Return the (x, y) coordinate for the center point of the cell that contains the specified text.  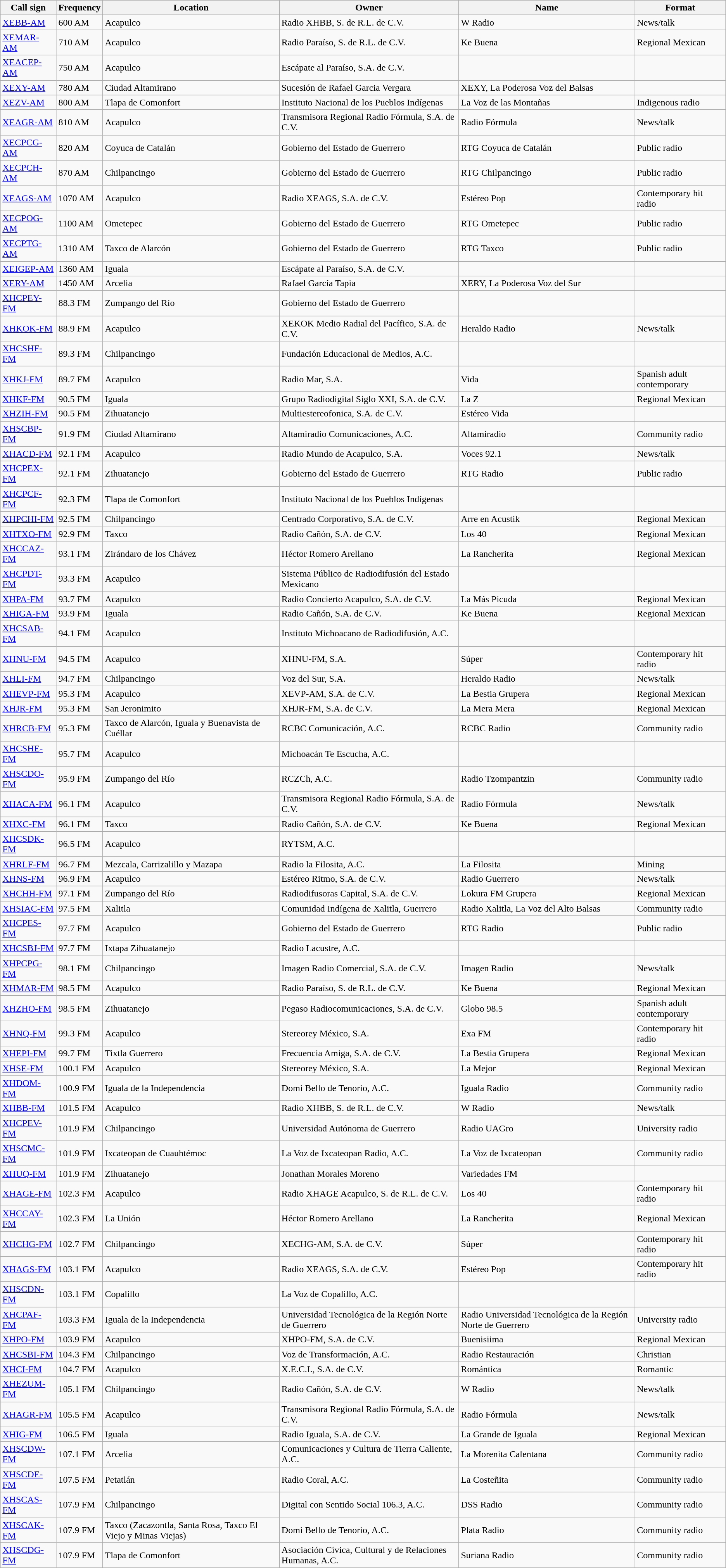
Radio Lacustre, A.C. (369, 948)
XHCHH-FM (28, 893)
XEACEP-AM (28, 67)
XHXC-FM (28, 824)
Voz del Sur, S.A. (369, 679)
RTG Taxco (547, 248)
870 AM (80, 173)
XHPCPG-FM (28, 969)
Pegaso Radiocomunicaciones, S.A. de C.V. (369, 1008)
Zirándaro de los Chávez (191, 554)
XHNU-FM, S.A. (369, 659)
XHCPEX-FM (28, 474)
XHCPAF-FM (28, 1320)
Taxco de Alarcón (191, 248)
102.7 FM (80, 1244)
La Morenita Calentana (547, 1454)
Suriana Radio (547, 1555)
88.3 FM (80, 303)
Xalitla (191, 908)
Owner (369, 8)
XHEVP-FM (28, 694)
104.3 FM (80, 1354)
Radio Concierto Acapulco, S.A. de C.V. (369, 599)
XHZHO-FM (28, 1008)
96.7 FM (80, 864)
Arre en Acustik (547, 519)
Location (191, 8)
Sucesión de Rafael Garcia Vergara (369, 88)
Radio Iguala, S.A. de C.V. (369, 1434)
Voces 92.1 (547, 454)
Radio Mundo de Acapulco, S.A. (369, 454)
Altamiradio Comunicaciones, A.C. (369, 433)
La Z (547, 399)
XHAGE-FM (28, 1193)
La Filosita (547, 864)
91.9 FM (80, 433)
600 AM (80, 22)
Instituto Michoacano de Radiodifusión, A.C. (369, 634)
XEIGEP-AM (28, 269)
1070 AM (80, 198)
XHMAR-FM (28, 988)
93.3 FM (80, 579)
104.7 FM (80, 1369)
Imagen Radio Comercial, S.A. de C.V. (369, 969)
Ixtapa Zihuatanejo (191, 948)
XHLI-FM (28, 679)
780 AM (80, 88)
XHNQ-FM (28, 1034)
XHCSBI-FM (28, 1354)
XEXY, La Poderosa Voz del Balsas (547, 88)
La Voz de las Montañas (547, 102)
Voz de Transformación, A.C. (369, 1354)
Multiestereofonica, S.A. de C.V. (369, 414)
92.5 FM (80, 519)
La Costeñita (547, 1480)
Taxco de Alarcón, Iguala y Buenavista de Cuéllar (191, 728)
Centrado Corporativo, S.A. de C.V. (369, 519)
92.3 FM (80, 499)
Asociación Cívica, Cultural y de Relaciones Humanas, A.C. (369, 1555)
XHSCMC-FM (28, 1153)
XHZIH-FM (28, 414)
750 AM (80, 67)
Globo 98.5 (547, 1008)
Radio Mar, S.A. (369, 379)
Frecuencia Amiga, S.A. de C.V. (369, 1053)
XEAGR-AM (28, 123)
Taxco (Zacazontla, Santa Rosa, Taxco El Viejo y Minas Viejas) (191, 1530)
Jonathan Morales Moreno (369, 1173)
94.5 FM (80, 659)
Digital con Sentido Social 106.3, A.C. (369, 1504)
XECPCH-AM (28, 173)
XHCPES-FM (28, 928)
San Jeronimito (191, 708)
Radio Coral, A.C. (369, 1480)
RCBC Comunicación, A.C. (369, 728)
La Voz de Ixcateopan (547, 1153)
800 AM (80, 102)
Universidad Tecnológica de la Región Norte de Guerrero (369, 1320)
93.7 FM (80, 599)
Mining (680, 864)
Exa FM (547, 1034)
99.3 FM (80, 1034)
Ixcateopan de Cuauhtémoc (191, 1153)
107.1 FM (80, 1454)
97.5 FM (80, 908)
La Unión (191, 1218)
98.1 FM (80, 969)
XHSCDN-FM (28, 1294)
XECPCG-AM (28, 147)
Ometepec (191, 223)
XEMAR-AM (28, 43)
XHIGA-FM (28, 614)
XHKOK-FM (28, 329)
Iguala Radio (547, 1088)
1100 AM (80, 223)
103.9 FM (80, 1340)
92.9 FM (80, 534)
XHKJ-FM (28, 379)
XEKOK Medio Radial del Pacífico, S.A. de C.V. (369, 329)
Variedades FM (547, 1173)
Tixtla Guerrero (191, 1053)
XHSCAK-FM (28, 1530)
Format (680, 8)
94.1 FM (80, 634)
Petatlán (191, 1480)
XHCSAB-FM (28, 634)
XHCSHE-FM (28, 754)
96.9 FM (80, 879)
XHSCDE-FM (28, 1480)
DSS Radio (547, 1504)
XHACA-FM (28, 804)
105.1 FM (80, 1389)
Radio Universidad Tecnológica de la Región Norte de Guerrero (547, 1320)
Buenisiima (547, 1340)
Radio Xalitla, La Voz del Alto Balsas (547, 908)
Indigenous radio (680, 102)
La Voz de Ixcateopan Radio, A.C. (369, 1153)
RTG Ometepec (547, 223)
Grupo Radiodigital Siglo XXI, S.A. de C.V. (369, 399)
XHEPI-FM (28, 1053)
95.7 FM (80, 754)
XEZV-AM (28, 102)
93.9 FM (80, 614)
XHPCHI-FM (28, 519)
XHSCDO-FM (28, 779)
XHSCDG-FM (28, 1555)
XHTXO-FM (28, 534)
RCBC Radio (547, 728)
La Grande de Iguala (547, 1434)
XERY, La Poderosa Voz del Sur (547, 283)
105.5 FM (80, 1414)
1310 AM (80, 248)
97.1 FM (80, 893)
XECHG-AM, S.A. de C.V. (369, 1244)
XERY-AM (28, 283)
XHRCB-FM (28, 728)
Frequency (80, 8)
Christian (680, 1354)
820 AM (80, 147)
99.7 FM (80, 1053)
XHIG-FM (28, 1434)
Estéreo Vida (547, 414)
Radio Restauración (547, 1354)
XHSIAC-FM (28, 908)
88.9 FM (80, 329)
XHNU-FM (28, 659)
La Voz de Copalillo, A.C. (369, 1294)
96.5 FM (80, 844)
XHCCAZ-FM (28, 554)
Rafael García Tapia (369, 283)
XEAGS-AM (28, 198)
XHCSDK-FM (28, 844)
Universidad Autónoma de Guerrero (369, 1128)
XHKF-FM (28, 399)
Fundación Educacional de Medios, A.C. (369, 354)
106.5 FM (80, 1434)
Michoacán Te Escucha, A.C. (369, 754)
710 AM (80, 43)
Romantic (680, 1369)
XHEZUM-FM (28, 1389)
Radio Tzompantzin (547, 779)
XHRLF-FM (28, 864)
XHBB-FM (28, 1108)
XHCHG-FM (28, 1244)
XHUQ-FM (28, 1173)
XHJR-FM (28, 708)
Romántica (547, 1369)
XHCI-FM (28, 1369)
XHCSBJ-FM (28, 948)
XHCPEY-FM (28, 303)
RTG Coyuca de Catalán (547, 147)
RCZCh, A.C. (369, 779)
XHCPDT-FM (28, 579)
Vida (547, 379)
X.E.C.I., S.A. de C.V. (369, 1369)
La Más Picuda (547, 599)
Plata Radio (547, 1530)
XHAGR-FM (28, 1414)
Radio Guerrero (547, 879)
XEBB-AM (28, 22)
Comunidad Indígena de Xalitla, Guerrero (369, 908)
100.9 FM (80, 1088)
XHAGS-FM (28, 1269)
103.3 FM (80, 1320)
Comunicaciones y Cultura de Tierra Caliente, A.C. (369, 1454)
Estéreo Ritmo, S.A. de C.V. (369, 879)
Copalillo (191, 1294)
Radio XHAGE Acapulco, S. de R.L. de C.V. (369, 1193)
810 AM (80, 123)
Sistema Público de Radiodifusión del Estado Mexicano (369, 579)
XHCPCF-FM (28, 499)
1450 AM (80, 283)
Name (547, 8)
93.1 FM (80, 554)
XECPTG-AM (28, 248)
94.7 FM (80, 679)
XHPA-FM (28, 599)
Altamiradio (547, 433)
Radiodifusoras Capital, S.A. de C.V. (369, 893)
95.9 FM (80, 779)
Lokura FM Grupera (547, 893)
XHSE-FM (28, 1068)
XHJR-FM, S.A. de C.V. (369, 708)
89.3 FM (80, 354)
100.1 FM (80, 1068)
89.7 FM (80, 379)
XEXY-AM (28, 88)
101.5 FM (80, 1108)
La Mejor (547, 1068)
Call sign (28, 8)
XECPOG-AM (28, 223)
RYTSM, A.C. (369, 844)
XHNS-FM (28, 879)
XEVP-AM, S.A. de C.V. (369, 694)
XHACD-FM (28, 454)
XHSCBP-FM (28, 433)
XHPO-FM, S.A. de C.V. (369, 1340)
XHSCDW-FM (28, 1454)
XHCCAY-FM (28, 1218)
RTG Chilpancingo (547, 173)
XHPO-FM (28, 1340)
107.5 FM (80, 1480)
XHCSHF-FM (28, 354)
La Mera Mera (547, 708)
XHSCAS-FM (28, 1504)
1360 AM (80, 269)
Mezcala, Carrizalillo y Mazapa (191, 864)
Radio la Filosita, A.C. (369, 864)
XHDOM-FM (28, 1088)
XHCPEV-FM (28, 1128)
Radio UAGro (547, 1128)
Coyuca de Catalán (191, 147)
Imagen Radio (547, 969)
